Determine the [x, y] coordinate at the center of the cell enclosing the given text.  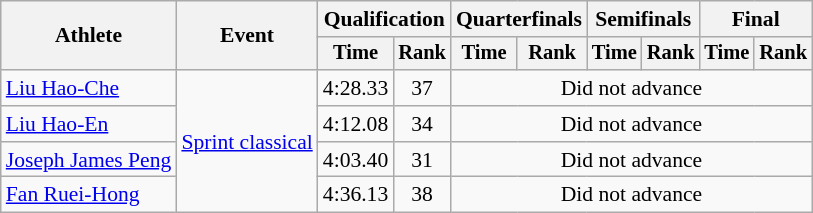
Athlete [89, 36]
Semifinals [643, 19]
4:12.08 [356, 124]
Liu Hao-Che [89, 88]
Sprint classical [246, 141]
Joseph James Peng [89, 160]
38 [422, 195]
Quarterfinals [519, 19]
Final [755, 19]
Event [246, 36]
37 [422, 88]
31 [422, 160]
Qualification [384, 19]
34 [422, 124]
Fan Ruei-Hong [89, 195]
4:28.33 [356, 88]
4:36.13 [356, 195]
4:03.40 [356, 160]
Liu Hao-En [89, 124]
